Search for the cell housing the specified text and yield its [X, Y] center coordinate. 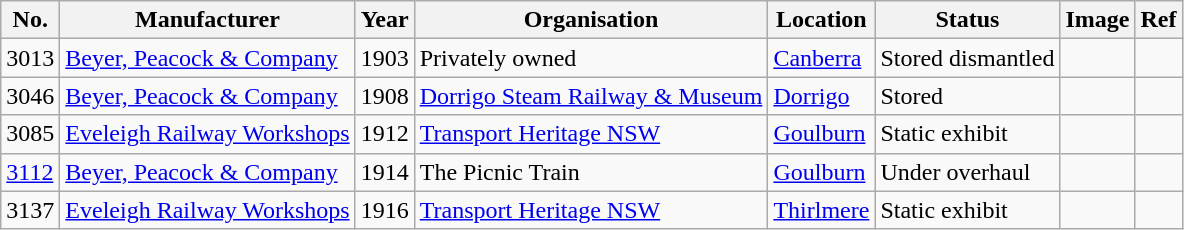
Ref [1158, 20]
1914 [384, 172]
No. [30, 20]
3046 [30, 96]
3137 [30, 210]
Stored [968, 96]
Organisation [591, 20]
Privately owned [591, 58]
Thirlmere [822, 210]
Manufacturer [208, 20]
3112 [30, 172]
3085 [30, 134]
Under overhaul [968, 172]
Stored dismantled [968, 58]
Canberra [822, 58]
The Picnic Train [591, 172]
Image [1098, 20]
1903 [384, 58]
Location [822, 20]
1912 [384, 134]
Status [968, 20]
Year [384, 20]
Dorrigo Steam Railway & Museum [591, 96]
Dorrigo [822, 96]
3013 [30, 58]
1916 [384, 210]
1908 [384, 96]
